Find where the given text appears and provide that cell's center as (X, Y) coordinate. 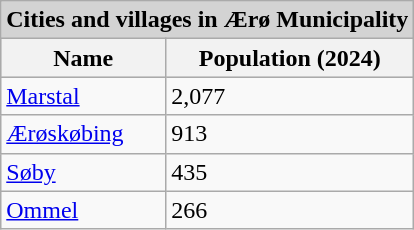
Name (84, 58)
Marstal (84, 96)
Søby (84, 172)
2,077 (290, 96)
913 (290, 134)
266 (290, 210)
Ærøskøbing (84, 134)
Ommel (84, 210)
Cities and villages in Ærø Municipality (208, 20)
435 (290, 172)
Population (2024) (290, 58)
